Determine the (x, y) coordinate at the center of the cell enclosing the given text.  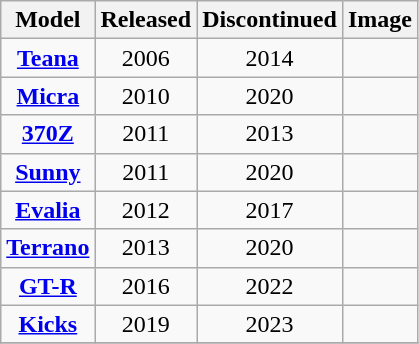
Released (146, 20)
2019 (146, 324)
Sunny (48, 172)
Evalia (48, 210)
Kicks (48, 324)
2014 (270, 58)
2017 (270, 210)
370Z (48, 134)
2012 (146, 210)
2016 (146, 286)
Image (380, 20)
2010 (146, 96)
GT-R (48, 286)
Teana (48, 58)
Terrano (48, 248)
2022 (270, 286)
Discontinued (270, 20)
Model (48, 20)
2023 (270, 324)
Micra (48, 96)
2006 (146, 58)
